Detect which cell encompasses the target text, then output its [x, y] center coordinate. 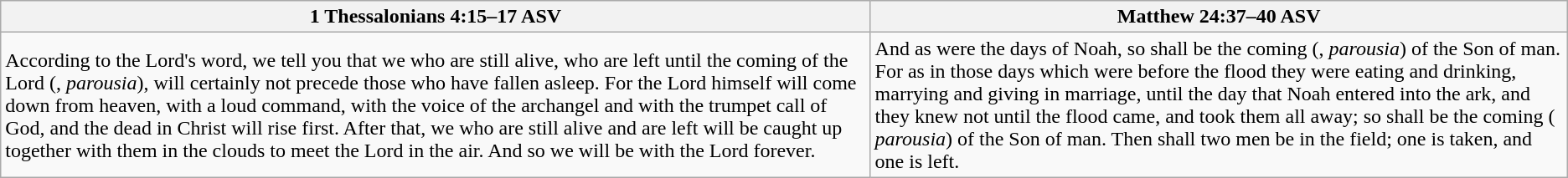
Matthew 24:37–40 ASV [1219, 17]
1 Thessalonians 4:15–17 ASV [436, 17]
